Search for the cell housing the specified text and yield its (X, Y) center coordinate. 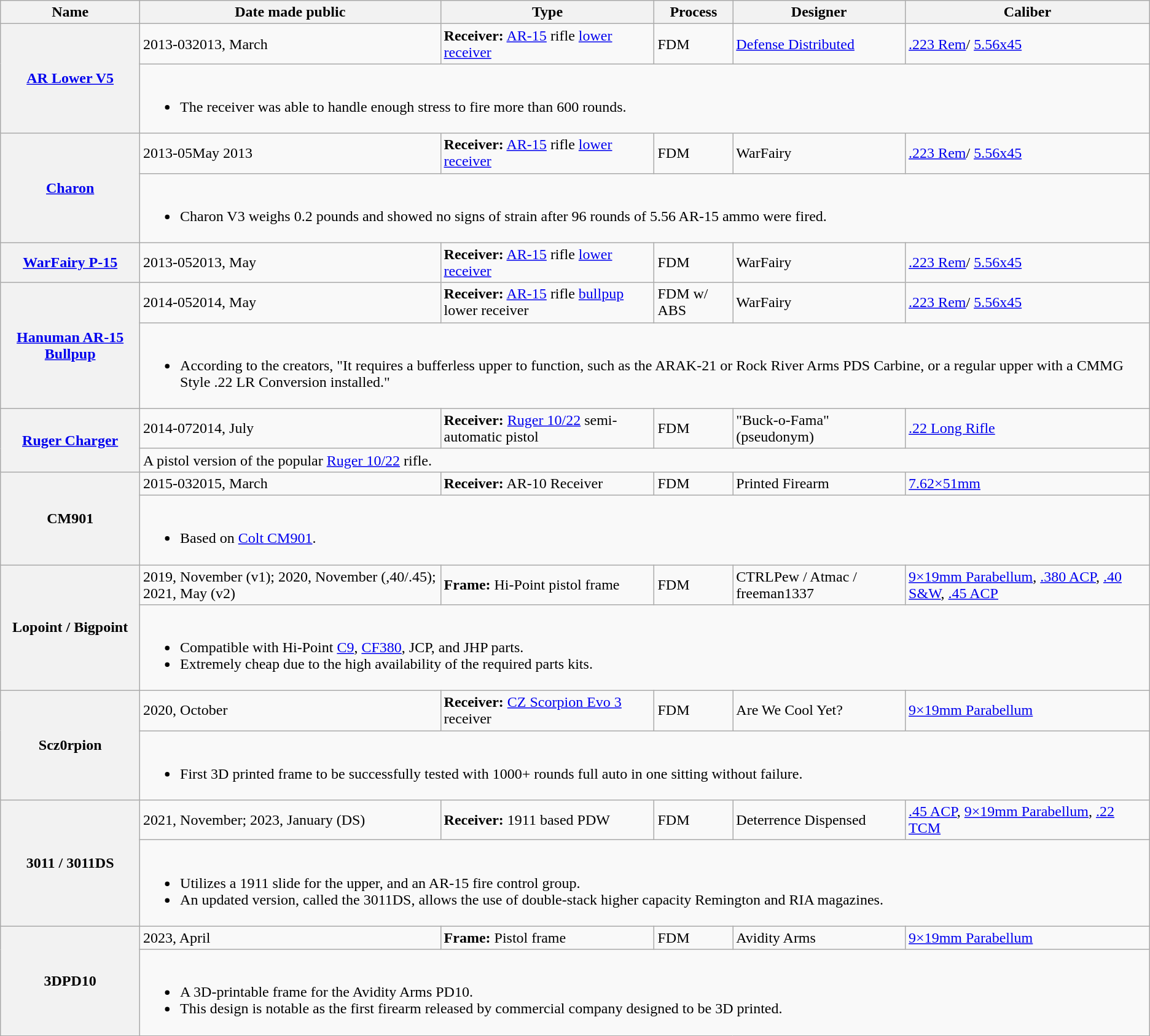
Charon (70, 188)
FDM w/ ABS (694, 302)
Receiver: Ruger 10/22 semi-automatic pistol (547, 429)
2013-05May 2013 (290, 154)
2014-052014, May (290, 302)
A pistol version of the popular Ruger 10/22 rifle. (645, 460)
Process (694, 12)
2014-072014, July (290, 429)
Compatible with Hi-Point C9, CF380, JCP, and JHP parts.Extremely cheap due to the high availability of the required parts kits. (645, 648)
CM901 (70, 518)
2021, November; 2023, January (DS) (290, 820)
CTRLPew / Atmac / freeman1337 (819, 585)
Hanuman AR-15 Bullpup (70, 345)
.22 Long Rifle (1028, 429)
Lopoint / Bigpoint (70, 628)
2023, April (290, 938)
Scz0rpion (70, 746)
Defense Distributed (819, 44)
"Buck-o-Fama" (pseudonym) (819, 429)
Are We Cool Yet? (819, 711)
2013-032013, March (290, 44)
Based on Colt CM901. (645, 529)
Charon V3 weighs 0.2 pounds and showed no signs of strain after 96 rounds of 5.56 AR-15 ammo were fired. (645, 208)
WarFairy P-15 (70, 263)
Receiver: AR-10 Receiver (547, 483)
Type (547, 12)
A 3D-printable frame for the Avidity Arms PD10.This design is notable as the first firearm released by commercial company designed to be 3D printed. (645, 992)
Deterrence Dispensed (819, 820)
Avidity Arms (819, 938)
Ruger Charger (70, 440)
2019, November (v1); 2020, November (,40/.45); 2021, May (v2) (290, 585)
Caliber (1028, 12)
Printed Firearm (819, 483)
3011 / 3011DS (70, 863)
Date made public (290, 12)
Receiver: CZ Scorpion Evo 3 receiver (547, 711)
AR Lower V5 (70, 79)
2013-052013, May (290, 263)
Frame: Pistol frame (547, 938)
3DPD10 (70, 981)
Receiver: AR-15 rifle bullpup lower receiver (547, 302)
7.62×51mm (1028, 483)
9×19mm Parabellum, .380 ACP, .40 S&W, .45 ACP (1028, 585)
First 3D printed frame to be successfully tested with 1000+ rounds full auto in one sitting without failure. (645, 765)
Name (70, 12)
Frame: Hi-Point pistol frame (547, 585)
The receiver was able to handle enough stress to fire more than 600 rounds. (645, 98)
Receiver: 1911 based PDW (547, 820)
.45 ACP, 9×19mm Parabellum, .22 TCM (1028, 820)
2020, October (290, 711)
2015-032015, March (290, 483)
Designer (819, 12)
